Identify which cell holds the provided text, then report its (x, y) central coordinate. 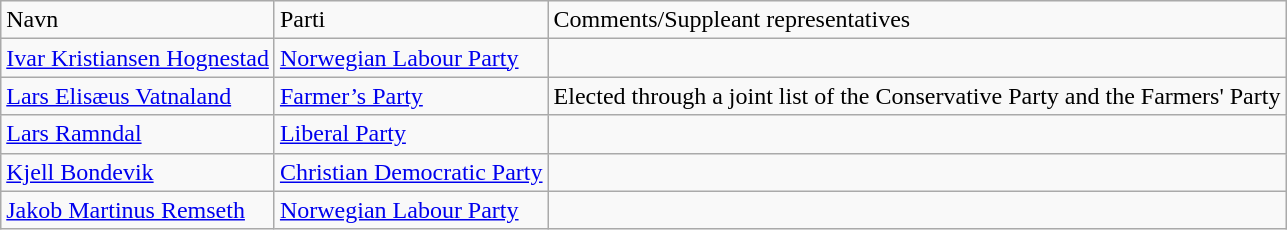
Lars Ramndal (138, 134)
Parti (411, 20)
Jakob Martinus Remseth (138, 210)
Ivar Kristiansen Hognestad (138, 58)
Lars Elisæus Vatnaland (138, 96)
Navn (138, 20)
Christian Democratic Party (411, 172)
Liberal Party (411, 134)
Farmer’s Party (411, 96)
Elected through a joint list of the Conservative Party and the Farmers' Party (917, 96)
Comments/Suppleant representatives (917, 20)
Kjell Bondevik (138, 172)
